Search for the cell housing the specified text and yield its [X, Y] center coordinate. 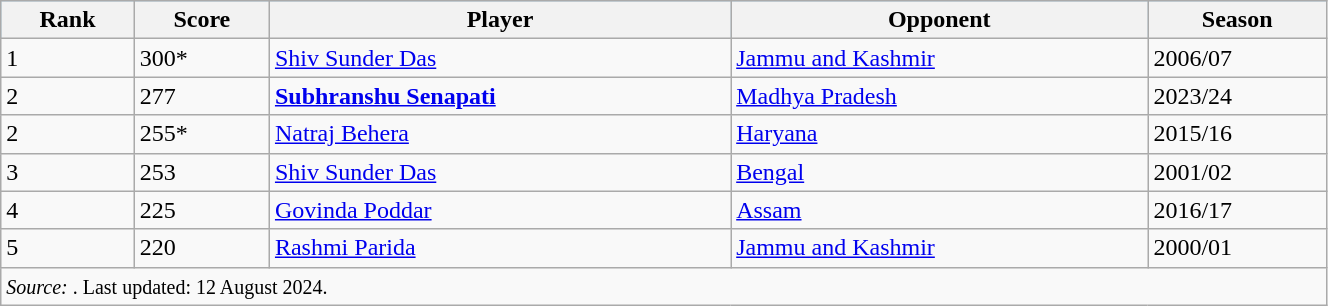
Assam [940, 210]
Rashmi Parida [500, 248]
300* [202, 58]
2001/02 [1238, 172]
277 [202, 96]
Natraj Behera [500, 134]
1 [68, 58]
Govinda Poddar [500, 210]
4 [68, 210]
Player [500, 20]
2016/17 [1238, 210]
225 [202, 210]
Haryana [940, 134]
Opponent [940, 20]
Madhya Pradesh [940, 96]
Score [202, 20]
Subhranshu Senapati [500, 96]
2023/24 [1238, 96]
2006/07 [1238, 58]
253 [202, 172]
220 [202, 248]
Rank [68, 20]
3 [68, 172]
2015/16 [1238, 134]
2000/01 [1238, 248]
255* [202, 134]
Bengal [940, 172]
5 [68, 248]
Season [1238, 20]
Source: . Last updated: 12 August 2024. [664, 286]
